Find where the given text appears and provide that cell's center as (X, Y) coordinate. 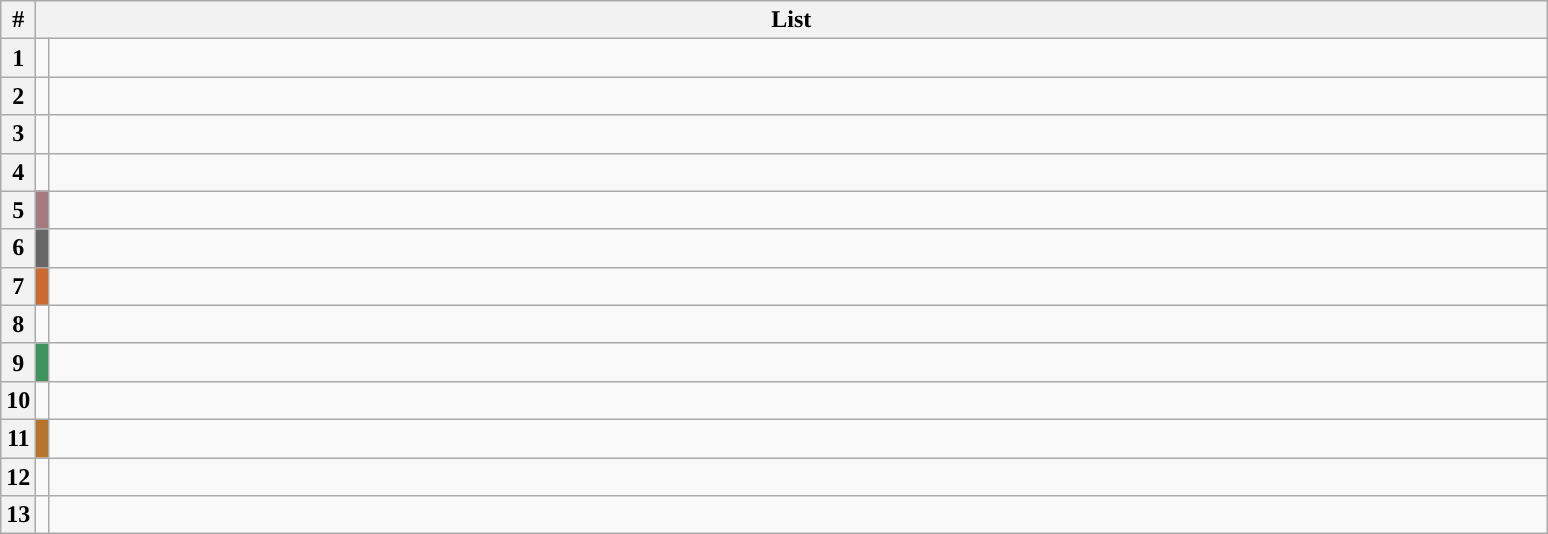
4 (18, 172)
1 (18, 58)
12 (18, 477)
2 (18, 96)
3 (18, 134)
5 (18, 210)
7 (18, 286)
10 (18, 400)
13 (18, 515)
6 (18, 248)
# (18, 20)
9 (18, 362)
11 (18, 438)
8 (18, 324)
List (792, 20)
